Find where the given text appears and provide that cell's center as [X, Y] coordinate. 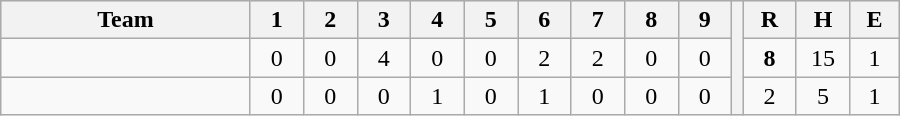
3 [384, 20]
7 [598, 20]
9 [705, 20]
H [823, 20]
6 [545, 20]
R [770, 20]
E [874, 20]
15 [823, 58]
Team [126, 20]
